Provide the [X, Y] coordinate of the cell's center where the given text is located.  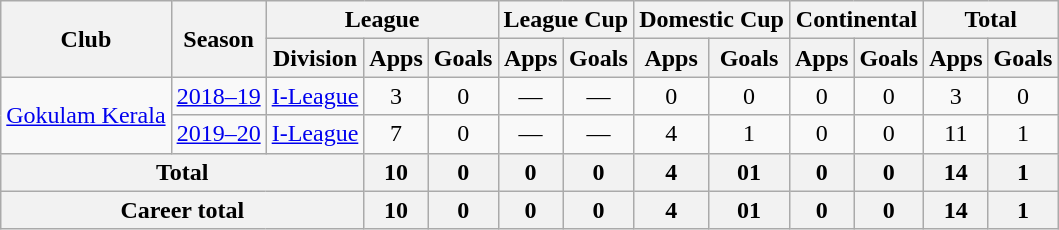
Club [86, 39]
2018–19 [218, 96]
League Cup [566, 20]
Division [315, 58]
2019–20 [218, 134]
League [382, 20]
Career total [182, 210]
11 [956, 134]
7 [396, 134]
Gokulam Kerala [86, 115]
Season [218, 39]
Domestic Cup [712, 20]
Continental [856, 20]
